For the text-containing cell, return its midpoint in [X, Y] coordinate format. 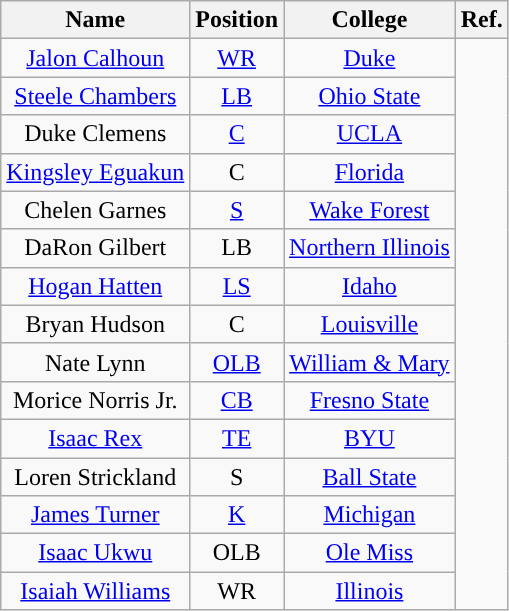
Michigan [370, 515]
UCLA [370, 134]
Kingsley Eguakun [96, 172]
Ball State [370, 477]
Illinois [370, 591]
Duke [370, 58]
Name [96, 20]
DaRon Gilbert [96, 248]
Nate Lynn [96, 362]
Northern Illinois [370, 248]
Louisville [370, 324]
James Turner [96, 515]
William & Mary [370, 362]
College [370, 20]
LS [237, 286]
Duke Clemens [96, 134]
Ohio State [370, 96]
Idaho [370, 286]
BYU [370, 438]
CB [237, 400]
Jalon Calhoun [96, 58]
Fresno State [370, 400]
Florida [370, 172]
Isaiah Williams [96, 591]
Morice Norris Jr. [96, 400]
Loren Strickland [96, 477]
Bryan Hudson [96, 324]
Position [237, 20]
K [237, 515]
TE [237, 438]
Hogan Hatten [96, 286]
Isaac Rex [96, 438]
Ole Miss [370, 553]
Chelen Garnes [96, 210]
Steele Chambers [96, 96]
Isaac Ukwu [96, 553]
Ref. [482, 20]
Wake Forest [370, 210]
